Return the [x, y] coordinate for the center point of the cell that contains the specified text.  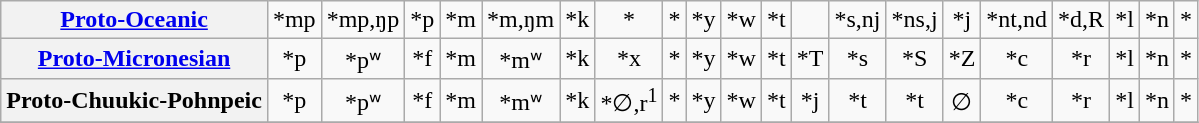
*T [810, 59]
*m,ŋm [521, 20]
*d,R [1082, 20]
*S [914, 59]
*mp,ŋp [363, 20]
*s,nj [858, 20]
∅ [962, 100]
Proto-Oceanic [134, 20]
*mp [294, 20]
*x [629, 59]
Proto-Micronesian [134, 59]
*Z [962, 59]
*s [858, 59]
*∅,r1 [629, 100]
*ns,j [914, 20]
*nt,nd [1017, 20]
Proto-Chuukic-Pohnpeic [134, 100]
